Scan for the cell matching the given text and deliver its (X, Y) coordinate at center. 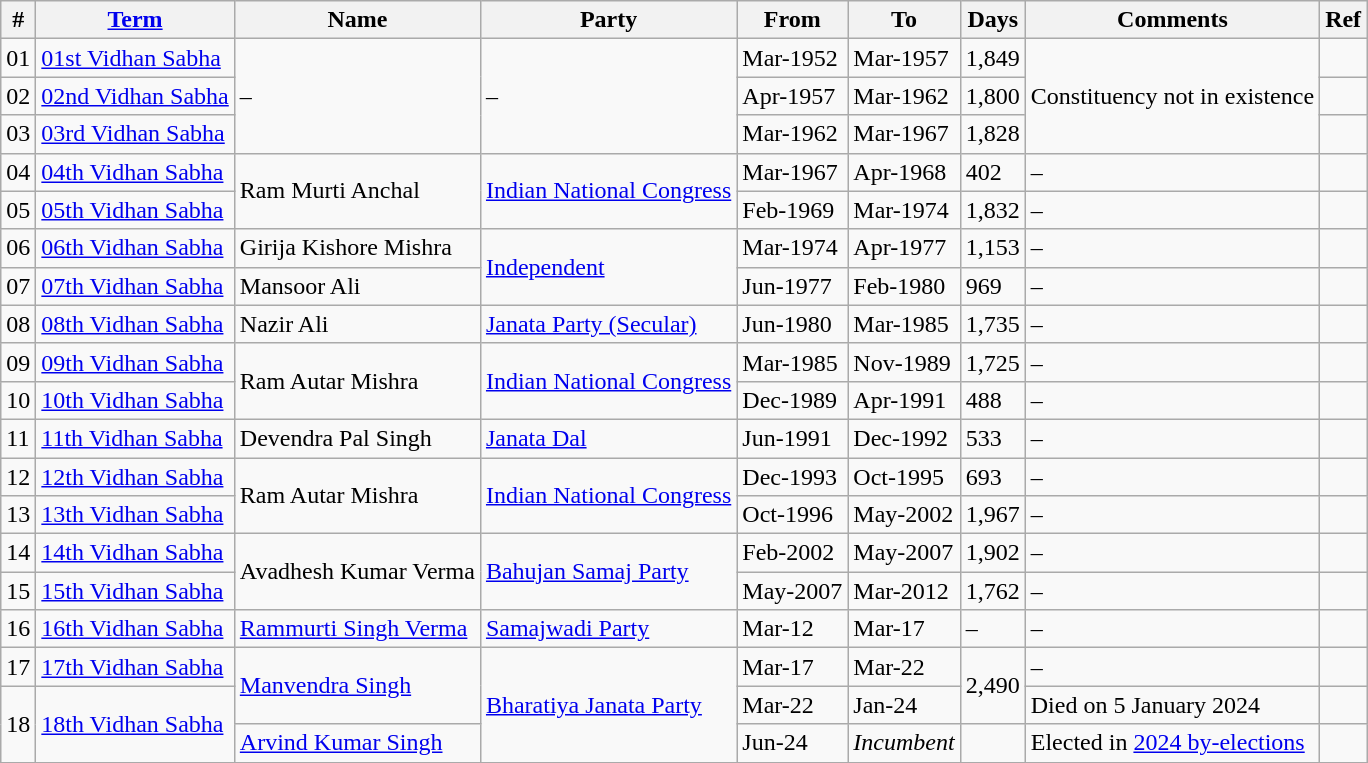
18th Vidhan Sabha (135, 724)
1,828 (992, 134)
Dec-1992 (904, 438)
11th Vidhan Sabha (135, 438)
1,967 (992, 515)
Ram Murti Anchal (357, 191)
03rd Vidhan Sabha (135, 134)
1,762 (992, 591)
Constituency not in existence (1172, 96)
04th Vidhan Sabha (135, 172)
Incumbent (904, 743)
Janata Dal (608, 438)
Manvendra Singh (357, 686)
1,800 (992, 96)
Comments (1172, 20)
15th Vidhan Sabha (135, 591)
Feb-2002 (792, 553)
17 (18, 667)
16 (18, 629)
Elected in 2024 by-elections (1172, 743)
12th Vidhan Sabha (135, 477)
Jan-24 (904, 705)
17th Vidhan Sabha (135, 667)
09th Vidhan Sabha (135, 362)
Bharatiya Janata Party (608, 705)
16th Vidhan Sabha (135, 629)
Feb-1980 (904, 286)
Term (135, 20)
07th Vidhan Sabha (135, 286)
Mar-1957 (904, 58)
Jun-24 (792, 743)
Jun-1980 (792, 324)
Samajwadi Party (608, 629)
09 (18, 362)
Rammurti Singh Verma (357, 629)
Days (992, 20)
15 (18, 591)
Mar-12 (792, 629)
Dec-1993 (792, 477)
14th Vidhan Sabha (135, 553)
Mar-1952 (792, 58)
Girija Kishore Mishra (357, 248)
May-2002 (904, 515)
04 (18, 172)
1,735 (992, 324)
Apr-1968 (904, 172)
Party (608, 20)
03 (18, 134)
969 (992, 286)
Name (357, 20)
Ref (1344, 20)
Apr-1957 (792, 96)
1,153 (992, 248)
# (18, 20)
488 (992, 400)
07 (18, 286)
2,490 (992, 686)
12 (18, 477)
08th Vidhan Sabha (135, 324)
13 (18, 515)
533 (992, 438)
14 (18, 553)
Nov-1989 (904, 362)
402 (992, 172)
Died on 5 January 2024 (1172, 705)
Jun-1977 (792, 286)
Oct-1996 (792, 515)
10 (18, 400)
Mar-2012 (904, 591)
1,725 (992, 362)
01st Vidhan Sabha (135, 58)
13th Vidhan Sabha (135, 515)
06th Vidhan Sabha (135, 248)
05th Vidhan Sabha (135, 210)
10th Vidhan Sabha (135, 400)
Independent (608, 267)
Bahujan Samaj Party (608, 572)
1,902 (992, 553)
Apr-1977 (904, 248)
01 (18, 58)
02 (18, 96)
1,849 (992, 58)
Devendra Pal Singh (357, 438)
From (792, 20)
02nd Vidhan Sabha (135, 96)
05 (18, 210)
Oct-1995 (904, 477)
Janata Party (Secular) (608, 324)
08 (18, 324)
693 (992, 477)
Nazir Ali (357, 324)
Mansoor Ali (357, 286)
To (904, 20)
11 (18, 438)
Jun-1991 (792, 438)
Arvind Kumar Singh (357, 743)
18 (18, 724)
Apr-1991 (904, 400)
Dec-1989 (792, 400)
Feb-1969 (792, 210)
Avadhesh Kumar Verma (357, 572)
1,832 (992, 210)
06 (18, 248)
